Find where the given text appears and provide that cell's center as (X, Y) coordinate. 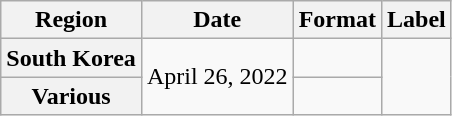
Date (217, 20)
Label (416, 20)
Various (72, 96)
April 26, 2022 (217, 77)
South Korea (72, 58)
Format (337, 20)
Region (72, 20)
